For the text-containing cell, return its midpoint in [x, y] coordinate format. 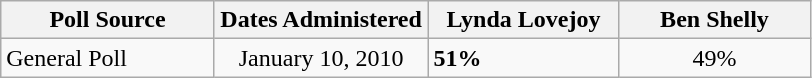
51% [524, 58]
General Poll [108, 58]
Lynda Lovejoy [524, 20]
Dates Administered [321, 20]
Ben Shelly [714, 20]
Poll Source [108, 20]
49% [714, 58]
January 10, 2010 [321, 58]
